Extract the (x, y) coordinate from the center of the cell holding the provided text.  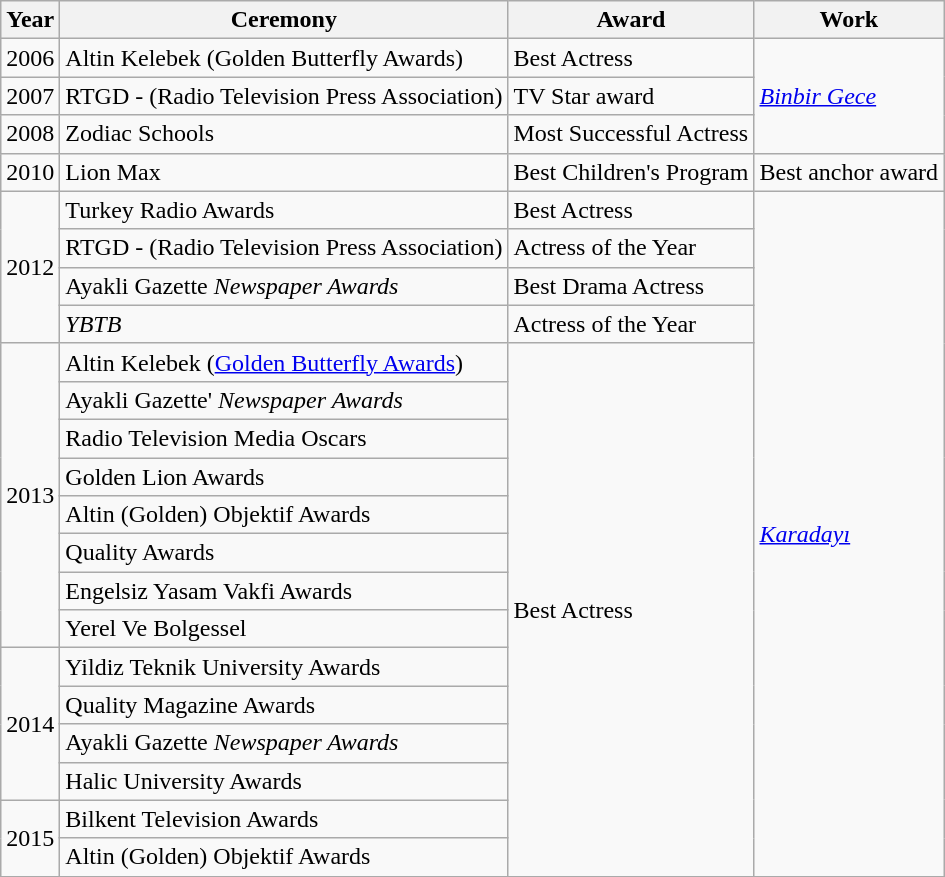
2006 (30, 58)
2014 (30, 724)
Quality Awards (284, 553)
Year (30, 20)
2007 (30, 96)
Zodiac Schools (284, 134)
Best Drama Actress (631, 286)
Golden Lion Awards (284, 477)
YBTB (284, 324)
Award (631, 20)
2012 (30, 267)
Quality Magazine Awards (284, 705)
Bilkent Television Awards (284, 819)
Best Children's Program (631, 172)
Yerel Ve Bolgessel (284, 629)
Turkey Radio Awards (284, 210)
Most Successful Actress (631, 134)
Lion Max (284, 172)
TV Star award (631, 96)
Ceremony (284, 20)
2015 (30, 838)
2008 (30, 134)
Ayakli Gazette' Newspaper Awards (284, 400)
Halic University Awards (284, 781)
Binbir Gece (849, 96)
Karadayı (849, 534)
Best anchor award (849, 172)
2013 (30, 495)
Yildiz Teknik University Awards (284, 667)
Work (849, 20)
2010 (30, 172)
Engelsiz Yasam Vakfi Awards (284, 591)
Radio Television Media Oscars (284, 438)
